Determine the (x, y) coordinate at the center of the cell enclosing the given text.  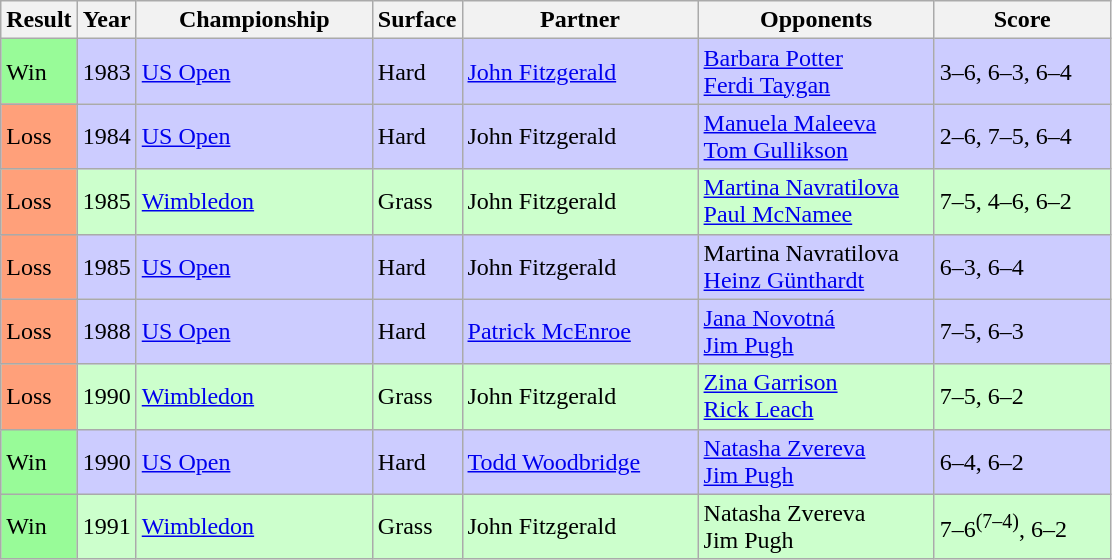
Championship (254, 20)
6–4, 6–2 (1022, 462)
7–5, 4–6, 6–2 (1022, 202)
Manuela Maleeva Tom Gullikson (816, 136)
1983 (106, 72)
Barbara Potter Ferdi Taygan (816, 72)
7–5, 6–3 (1022, 332)
7–5, 6–2 (1022, 396)
7–6(7–4), 6–2 (1022, 526)
Patrick McEnroe (580, 332)
Score (1022, 20)
Surface (417, 20)
1988 (106, 332)
Year (106, 20)
1984 (106, 136)
Martina Navratilova Paul McNamee (816, 202)
Result (39, 20)
Zina Garrison Rick Leach (816, 396)
Todd Woodbridge (580, 462)
1991 (106, 526)
3–6, 6–3, 6–4 (1022, 72)
Jana Novotná Jim Pugh (816, 332)
2–6, 7–5, 6–4 (1022, 136)
Martina Navratilova Heinz Günthardt (816, 266)
Partner (580, 20)
Opponents (816, 20)
6–3, 6–4 (1022, 266)
